Locate the cell with the specified text and output its [X, Y] center coordinate. 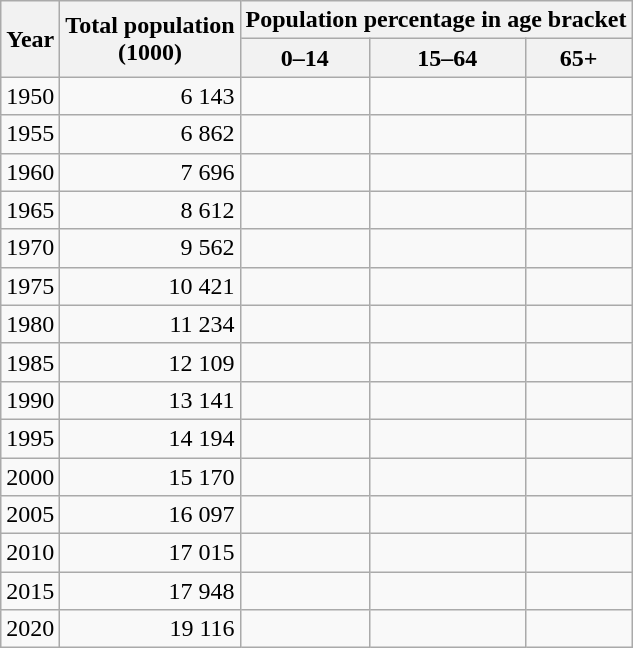
1995 [30, 438]
1960 [30, 172]
2000 [30, 477]
17 015 [150, 553]
2020 [30, 629]
17 948 [150, 591]
1965 [30, 210]
6 862 [150, 134]
Total population(1000) [150, 39]
Year [30, 39]
16 097 [150, 515]
9 562 [150, 248]
14 194 [150, 438]
10 421 [150, 286]
1980 [30, 324]
Population percentage in age bracket [436, 20]
1985 [30, 362]
12 109 [150, 362]
1950 [30, 96]
65+ [578, 58]
19 116 [150, 629]
2005 [30, 515]
11 234 [150, 324]
6 143 [150, 96]
1970 [30, 248]
2010 [30, 553]
1975 [30, 286]
1955 [30, 134]
15–64 [447, 58]
0–14 [304, 58]
1990 [30, 400]
8 612 [150, 210]
7 696 [150, 172]
2015 [30, 591]
13 141 [150, 400]
15 170 [150, 477]
